Search for the cell housing the specified text and yield its [x, y] center coordinate. 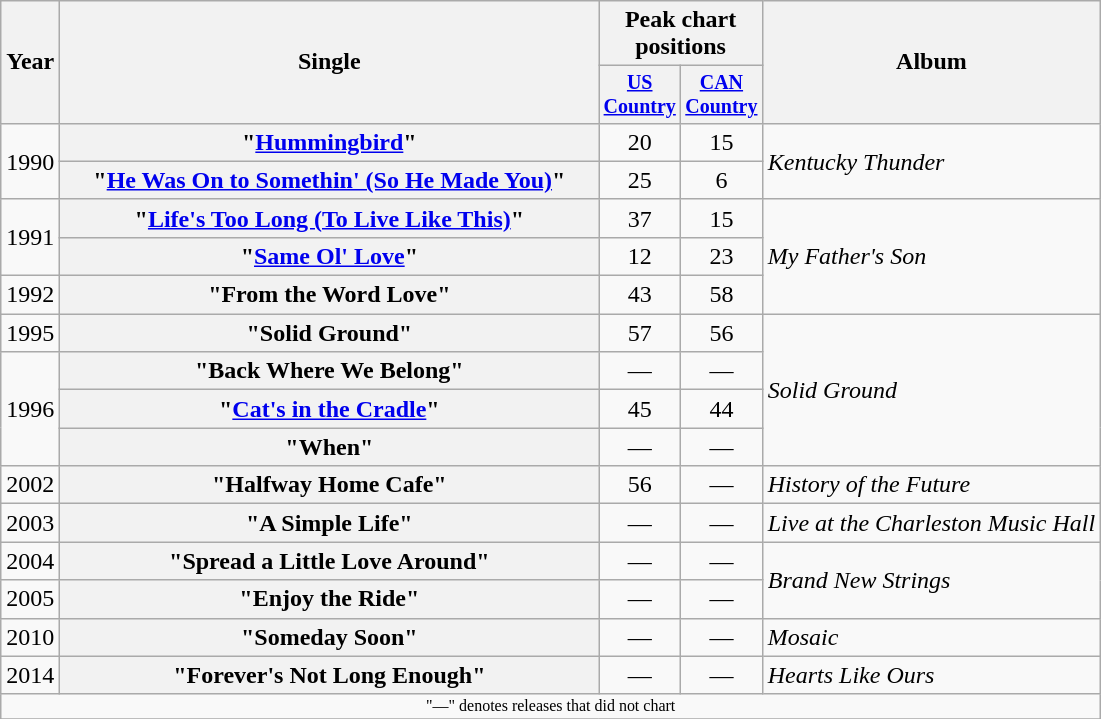
Solid Ground [931, 390]
2010 [30, 637]
25 [640, 180]
"Solid Ground" [330, 333]
1995 [30, 333]
Brand New Strings [931, 580]
6 [722, 180]
"Halfway Home Cafe" [330, 485]
"—" denotes releases that did not chart [551, 706]
My Father's Son [931, 256]
Album [931, 62]
2014 [30, 675]
Hearts Like Ours [931, 675]
"Someday Soon" [330, 637]
44 [722, 409]
Kentucky Thunder [931, 161]
"Hummingbird" [330, 142]
Year [30, 62]
Peak chartpositions [680, 34]
"He Was On to Somethin' (So He Made You)" [330, 180]
12 [640, 256]
US Country [640, 94]
"Enjoy the Ride" [330, 599]
37 [640, 218]
CAN Country [722, 94]
History of the Future [931, 485]
2002 [30, 485]
2003 [30, 523]
"From the Word Love" [330, 295]
1996 [30, 409]
"Forever's Not Long Enough" [330, 675]
1990 [30, 161]
58 [722, 295]
20 [640, 142]
"Cat's in the Cradle" [330, 409]
1991 [30, 237]
Live at the Charleston Music Hall [931, 523]
2005 [30, 599]
45 [640, 409]
"Life's Too Long (To Live Like This)" [330, 218]
23 [722, 256]
Single [330, 62]
2004 [30, 561]
1992 [30, 295]
"Back Where We Belong" [330, 371]
"Spread a Little Love Around" [330, 561]
"A Simple Life" [330, 523]
57 [640, 333]
"Same Ol' Love" [330, 256]
43 [640, 295]
"When" [330, 447]
Mosaic [931, 637]
